Output the [X, Y] coordinate of the center of the cell containing the given text.  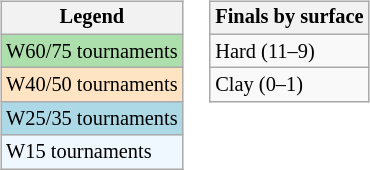
W25/35 tournaments [92, 119]
Legend [92, 18]
Hard (11–9) [289, 51]
W40/50 tournaments [92, 85]
Finals by surface [289, 18]
W60/75 tournaments [92, 51]
W15 tournaments [92, 152]
Clay (0–1) [289, 85]
